Find where the given text appears and provide that cell's center as [X, Y] coordinate. 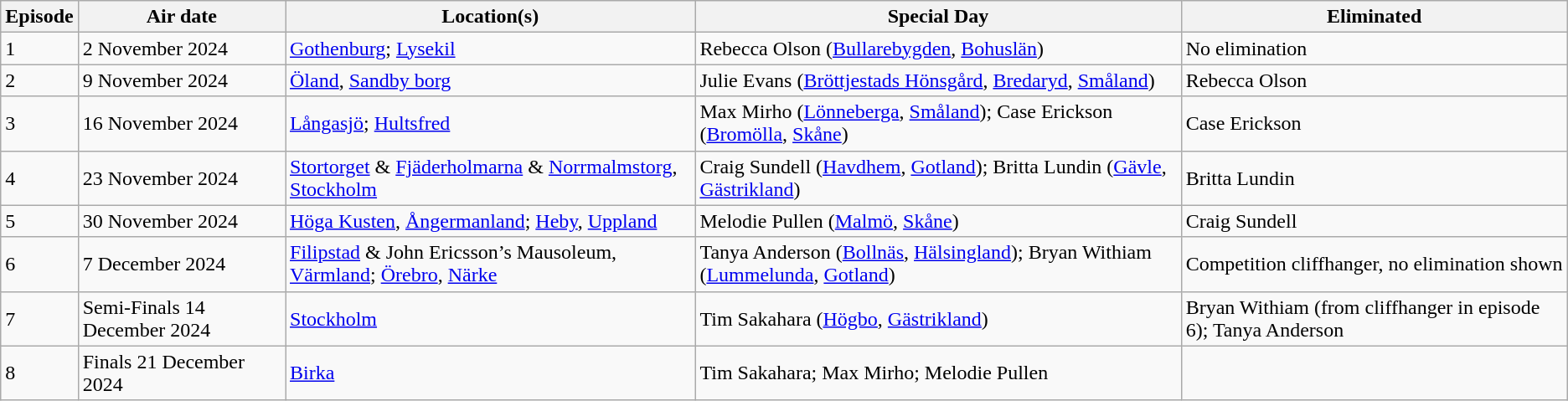
23 November 2024 [181, 177]
3 [39, 124]
Melodie Pullen (Malmö, Skåne) [938, 221]
5 [39, 221]
Bryan Withiam (from cliffhanger in episode 6); Tanya Anderson [1374, 318]
Höga Kusten, Ångermanland; Heby, Uppland [489, 221]
8 [39, 373]
Öland, Sandby borg [489, 80]
Stockholm [489, 318]
Tanya Anderson (Bollnäs, Hälsingland); Bryan Withiam (Lummelunda, Gotland) [938, 265]
Tim Sakahara; Max Mirho; Melodie Pullen [938, 373]
Air date [181, 17]
2 [39, 80]
Gothenburg; Lysekil [489, 49]
Eliminated [1374, 17]
No elimination [1374, 49]
Location(s) [489, 17]
2 November 2024 [181, 49]
Britta Lundin [1374, 177]
Julie Evans (Bröttjestads Hönsgård, Bredaryd, Småland) [938, 80]
7 December 2024 [181, 265]
Långasjö; Hultsfred [489, 124]
Competition cliffhanger, no elimination shown [1374, 265]
Filipstad & John Ericsson’s Mausoleum, Värmland; Örebro, Närke [489, 265]
Max Mirho (Lönneberga, Småland); Case Erickson (Bromölla, Skåne) [938, 124]
Finals 21 December 2024 [181, 373]
Craig Sundell [1374, 221]
30 November 2024 [181, 221]
Tim Sakahara (Högbo, Gästrikland) [938, 318]
1 [39, 49]
Rebecca Olson (Bullarebygden, Bohuslän) [938, 49]
Episode [39, 17]
Case Erickson [1374, 124]
6 [39, 265]
Semi-Finals 14 December 2024 [181, 318]
Craig Sundell (Havdhem, Gotland); Britta Lundin (Gävle, Gästrikland) [938, 177]
Special Day [938, 17]
Stortorget & Fjäderholmarna & Norrmalmstorg, Stockholm [489, 177]
4 [39, 177]
9 November 2024 [181, 80]
16 November 2024 [181, 124]
7 [39, 318]
Birka [489, 373]
Rebecca Olson [1374, 80]
